Return the [x, y] coordinate for the center point of the cell that contains the specified text.  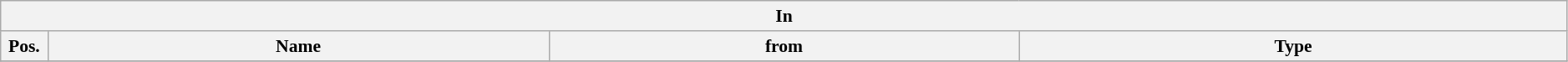
Name [298, 46]
Pos. [24, 46]
In [784, 16]
Type [1293, 46]
from [784, 46]
